Pinpoint the cell where the given text exists, returning its (X, Y) midpoint coordinate. 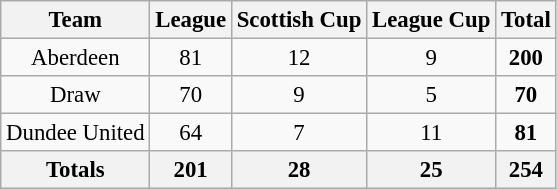
Draw (76, 95)
Aberdeen (76, 58)
254 (526, 170)
Team (76, 20)
League Cup (432, 20)
64 (190, 133)
28 (298, 170)
League (190, 20)
200 (526, 58)
Dundee United (76, 133)
12 (298, 58)
5 (432, 95)
7 (298, 133)
11 (432, 133)
Totals (76, 170)
25 (432, 170)
Scottish Cup (298, 20)
Total (526, 20)
201 (190, 170)
